Capture the cell that displays the provided text and extract its (x, y) central coordinate. 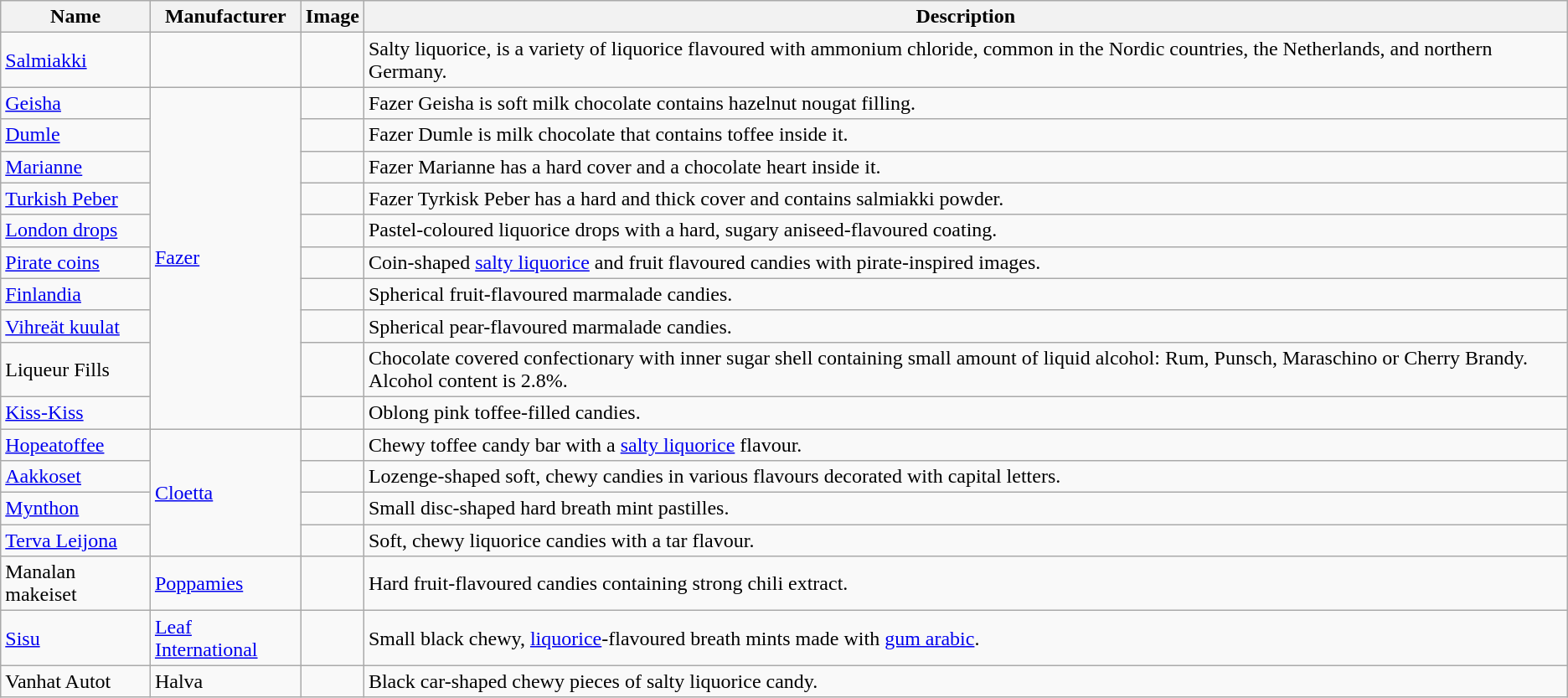
Coin-shaped salty liquorice and fruit flavoured candies with pirate-inspired images. (965, 262)
Vanhat Autot (75, 681)
Pastel-coloured liquorice drops with a hard, sugary aniseed-flavoured coating. (965, 230)
Spherical fruit-flavoured marmalade candies. (965, 294)
Liqueur Fills (75, 369)
Mynthon (75, 509)
Black car-shaped chewy pieces of salty liquorice candy. (965, 681)
Manalan makeiset (75, 583)
Halva (225, 681)
Oblong pink toffee-filled candies. (965, 412)
Image (332, 17)
Aakkoset (75, 477)
Cloetta (225, 493)
Dumle (75, 135)
Finlandia (75, 294)
Hard fruit-flavoured candies containing strong chili extract. (965, 583)
Manufacturer (225, 17)
Turkish Peber (75, 199)
Salmiakki (75, 60)
Small black chewy, liquorice-flavoured breath mints made with gum arabic. (965, 639)
Description (965, 17)
Lozenge-shaped soft, chewy candies in various flavours decorated with capital letters. (965, 477)
Vihreät kuulat (75, 326)
Fazer Geisha is soft milk chocolate contains hazelnut nougat filling. (965, 103)
Leaf International (225, 639)
Terva Leijona (75, 540)
Spherical pear-flavoured marmalade candies. (965, 326)
Marianne (75, 167)
Poppamies (225, 583)
Pirate coins (75, 262)
Geisha (75, 103)
Kiss-Kiss (75, 412)
Fazer Tyrkisk Peber has a hard and thick cover and contains salmiakki powder. (965, 199)
Sisu (75, 639)
Name (75, 17)
Hopeatoffee (75, 445)
London drops (75, 230)
Small disc-shaped hard breath mint pastilles. (965, 509)
Chewy toffee candy bar with a salty liquorice flavour. (965, 445)
Salty liquorice, is a variety of liquorice flavoured with ammonium chloride, common in the Nordic countries, the Netherlands, and northern Germany. (965, 60)
Fazer Marianne has a hard cover and a chocolate heart inside it. (965, 167)
Fazer Dumle is milk chocolate that contains toffee inside it. (965, 135)
Soft, chewy liquorice candies with a tar flavour. (965, 540)
Fazer (225, 258)
